From the cell containing the given text, extract its center point as (x, y) coordinate. 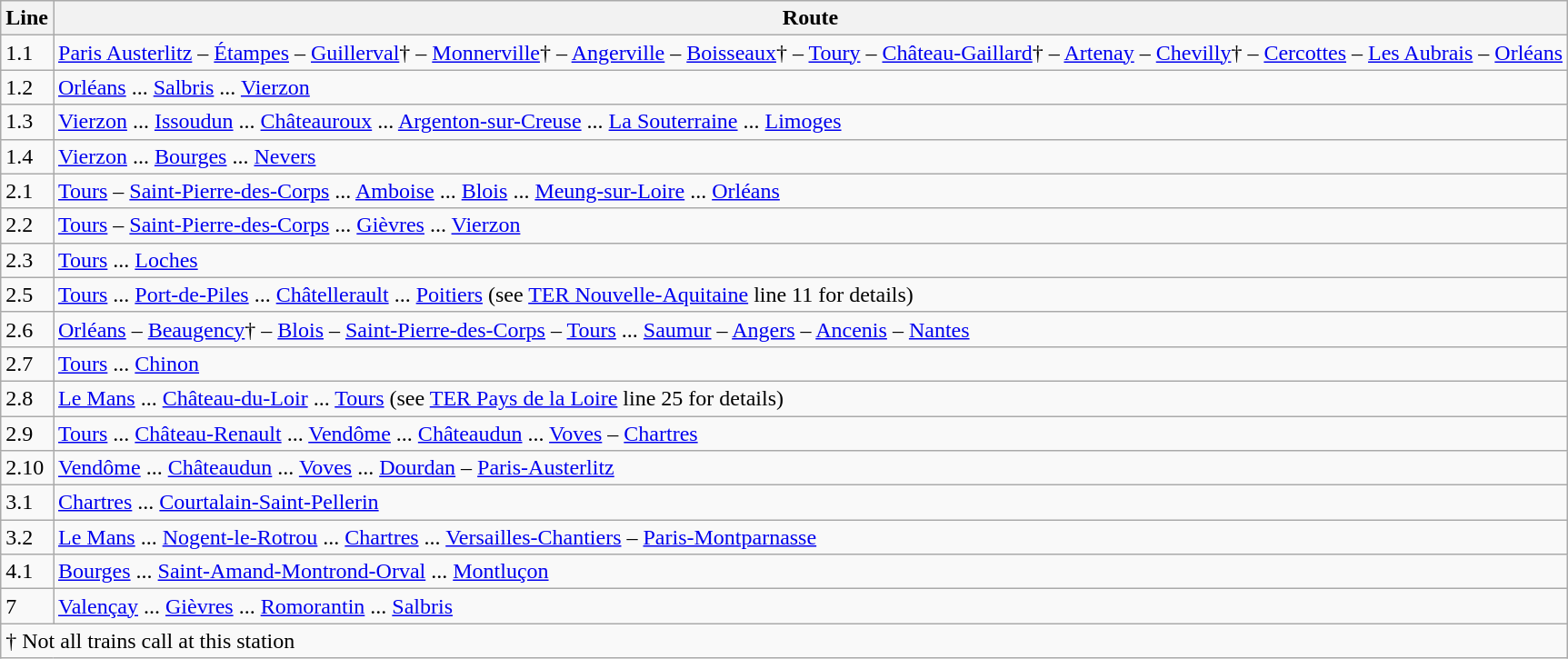
2.7 (27, 364)
2.9 (27, 434)
Orléans – Beaugency† – Blois – Saint-Pierre-des-Corps – Tours ... Saumur – Angers – Ancenis – Nantes (810, 329)
Tours ... Port-de-Piles ... Châtellerault ... Poitiers (see TER Nouvelle-Aquitaine line 11 for details) (810, 295)
Vierzon ... Issoudun ... Châteauroux ... Argenton-sur-Creuse ... La Souterraine ... Limoges (810, 122)
Bourges ... Saint-Amand-Montrond-Orval ... Montluçon (810, 572)
2.10 (27, 468)
Route (810, 18)
2.8 (27, 398)
2.3 (27, 260)
Tours – Saint-Pierre-des-Corps ... Amboise ... Blois ... Meung-sur-Loire ... Orléans (810, 191)
Orléans ... Salbris ... Vierzon (810, 87)
† Not all trains call at this station (784, 641)
Le Mans ... Nogent-le-Rotrou ... Chartres ... Versailles-Chantiers – Paris-Montparnasse (810, 537)
Tours – Saint-Pierre-des-Corps ... Gièvres ... Vierzon (810, 225)
1.1 (27, 53)
3.2 (27, 537)
Valençay ... Gièvres ... Romorantin ... Salbris (810, 606)
Line (27, 18)
Tours ... Chinon (810, 364)
2.5 (27, 295)
2.2 (27, 225)
1.2 (27, 87)
Tours ... Château-Renault ... Vendôme ... Châteaudun ... Voves – Chartres (810, 434)
Vierzon ... Bourges ... Nevers (810, 156)
1.4 (27, 156)
Chartres ... Courtalain-Saint-Pellerin (810, 503)
Le Mans ... Château-du-Loir ... Tours (see TER Pays de la Loire line 25 for details) (810, 398)
4.1 (27, 572)
3.1 (27, 503)
7 (27, 606)
1.3 (27, 122)
2.6 (27, 329)
2.1 (27, 191)
Tours ... Loches (810, 260)
Vendôme ... Châteaudun ... Voves ... Dourdan – Paris-Austerlitz (810, 468)
